Locate the cell with the specified text and output its [X, Y] center coordinate. 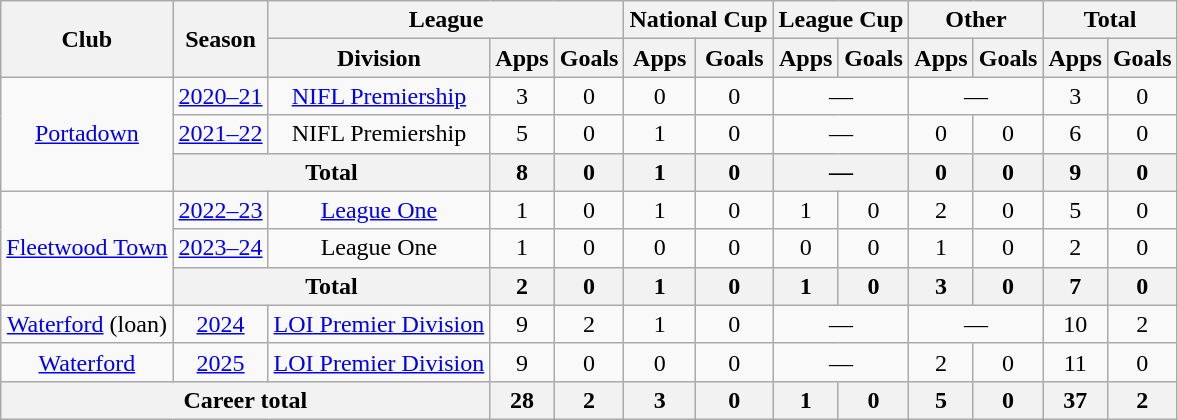
Waterford (loan) [87, 324]
Season [220, 39]
Division [379, 58]
2023–24 [220, 248]
37 [1075, 400]
6 [1075, 134]
2025 [220, 362]
8 [522, 172]
11 [1075, 362]
28 [522, 400]
League Cup [841, 20]
2022–23 [220, 210]
Fleetwood Town [87, 248]
Portadown [87, 134]
Career total [246, 400]
Waterford [87, 362]
2020–21 [220, 96]
10 [1075, 324]
League [446, 20]
Other [976, 20]
7 [1075, 286]
Club [87, 39]
2021–22 [220, 134]
2024 [220, 324]
National Cup [698, 20]
